Search for the cell housing the specified text and yield its [X, Y] center coordinate. 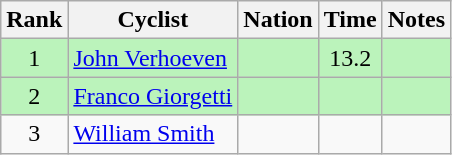
Franco Giorgetti [153, 96]
Notes [416, 20]
2 [34, 96]
3 [34, 134]
Rank [34, 20]
13.2 [350, 58]
John Verhoeven [153, 58]
Time [350, 20]
1 [34, 58]
Nation [278, 20]
Cyclist [153, 20]
William Smith [153, 134]
